Identify which cell holds the provided text, then report its (x, y) central coordinate. 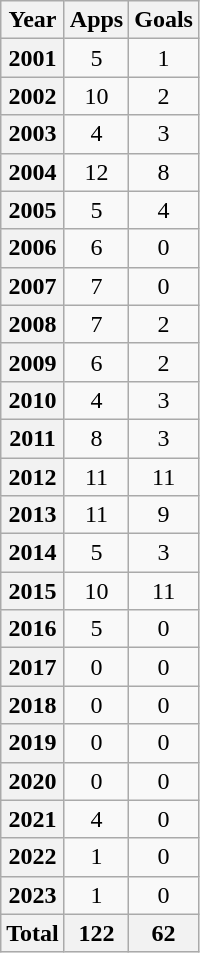
2004 (33, 172)
Total (33, 933)
2010 (33, 400)
2008 (33, 324)
2006 (33, 248)
2003 (33, 134)
2012 (33, 477)
2023 (33, 895)
62 (164, 933)
Goals (164, 20)
2019 (33, 743)
122 (96, 933)
2022 (33, 857)
2011 (33, 438)
2007 (33, 286)
9 (164, 515)
12 (96, 172)
2009 (33, 362)
2021 (33, 819)
2001 (33, 58)
2017 (33, 667)
2013 (33, 515)
2016 (33, 629)
Apps (96, 20)
2002 (33, 96)
Year (33, 20)
2020 (33, 781)
2014 (33, 553)
2005 (33, 210)
2015 (33, 591)
2018 (33, 705)
